Find where the given text appears and provide that cell's center as (X, Y) coordinate. 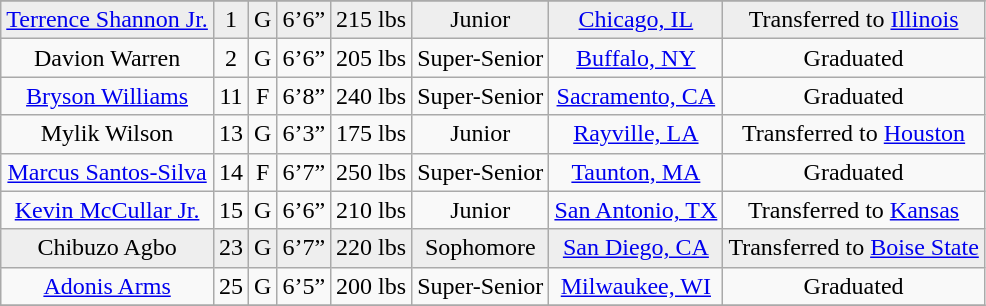
Davion Warren (108, 58)
6’5” (304, 286)
13 (230, 134)
Kevin McCullar Jr. (108, 210)
250 lbs (372, 172)
240 lbs (372, 96)
15 (230, 210)
Bryson Williams (108, 96)
215 lbs (372, 20)
San Diego, CA (636, 248)
Transferred to Boise State (854, 248)
1 (230, 20)
175 lbs (372, 134)
Terrence Shannon Jr. (108, 20)
6’8” (304, 96)
14 (230, 172)
2 (230, 58)
San Antonio, TX (636, 210)
Transferred to Houston (854, 134)
Sacramento, CA (636, 96)
Chibuzo Agbo (108, 248)
200 lbs (372, 286)
Buffalo, NY (636, 58)
Taunton, MA (636, 172)
Rayville, LA (636, 134)
Mylik Wilson (108, 134)
Milwaukee, WI (636, 286)
Adonis Arms (108, 286)
Transferred to Illinois (854, 20)
6’3” (304, 134)
23 (230, 248)
205 lbs (372, 58)
Transferred to Kansas (854, 210)
Marcus Santos-Silva (108, 172)
Sophomore (480, 248)
Chicago, IL (636, 20)
220 lbs (372, 248)
25 (230, 286)
210 lbs (372, 210)
11 (230, 96)
